Detect which cell encompasses the target text, then output its (x, y) center coordinate. 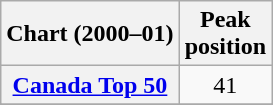
Chart (2000–01) (90, 34)
Canada Top 50 (90, 85)
41 (225, 85)
Peakposition (225, 34)
